Identify which cell holds the provided text, then report its [x, y] central coordinate. 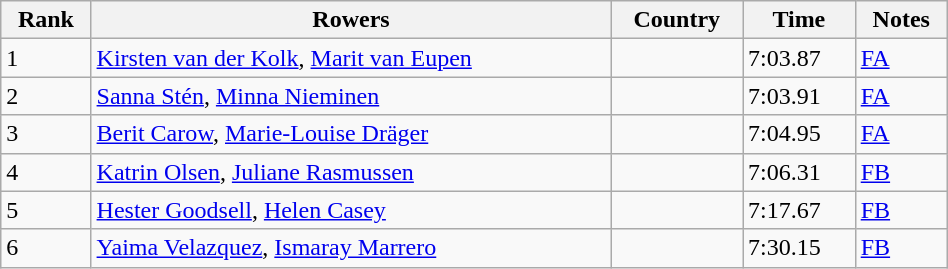
7:17.67 [798, 210]
5 [46, 210]
Notes [901, 20]
Hester Goodsell, Helen Casey [351, 210]
Time [798, 20]
4 [46, 172]
Sanna Stén, Minna Nieminen [351, 96]
6 [46, 248]
1 [46, 58]
Kirsten van der Kolk, Marit van Eupen [351, 58]
7:30.15 [798, 248]
2 [46, 96]
Rank [46, 20]
7:06.31 [798, 172]
Berit Carow, Marie-Louise Dräger [351, 134]
7:04.95 [798, 134]
Yaima Velazquez, Ismaray Marrero [351, 248]
3 [46, 134]
Country [677, 20]
7:03.91 [798, 96]
7:03.87 [798, 58]
Rowers [351, 20]
Katrin Olsen, Juliane Rasmussen [351, 172]
